Locate the cell with the specified text and output its [X, Y] center coordinate. 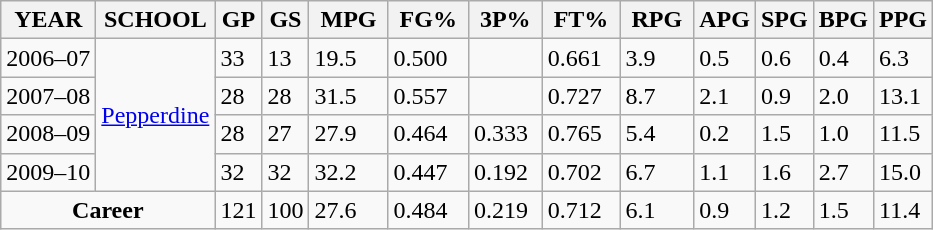
2.7 [843, 172]
31.5 [348, 96]
6.7 [657, 172]
0.727 [581, 96]
0.333 [505, 134]
6.1 [657, 210]
27.6 [348, 210]
32.2 [348, 172]
0.2 [725, 134]
5.4 [657, 134]
1.6 [784, 172]
0.712 [581, 210]
APG [725, 20]
FG% [428, 20]
0.5 [725, 58]
0.219 [505, 210]
27.9 [348, 134]
0.500 [428, 58]
11.4 [904, 210]
0.765 [581, 134]
3P% [505, 20]
0.484 [428, 210]
SPG [784, 20]
PPG [904, 20]
0.661 [581, 58]
13 [286, 58]
11.5 [904, 134]
0.192 [505, 172]
2.1 [725, 96]
Career [108, 210]
GP [238, 20]
121 [238, 210]
1.2 [784, 210]
2007–08 [48, 96]
FT% [581, 20]
Pepperdine [156, 115]
8.7 [657, 96]
19.5 [348, 58]
1.1 [725, 172]
0.702 [581, 172]
33 [238, 58]
0.464 [428, 134]
RPG [657, 20]
2009–10 [48, 172]
SCHOOL [156, 20]
BPG [843, 20]
3.9 [657, 58]
MPG [348, 20]
0.6 [784, 58]
0.447 [428, 172]
15.0 [904, 172]
2008–09 [48, 134]
1.0 [843, 134]
0.557 [428, 96]
0.4 [843, 58]
GS [286, 20]
100 [286, 210]
27 [286, 134]
2006–07 [48, 58]
6.3 [904, 58]
YEAR [48, 20]
13.1 [904, 96]
2.0 [843, 96]
